For the text-containing cell, return its midpoint in (x, y) coordinate format. 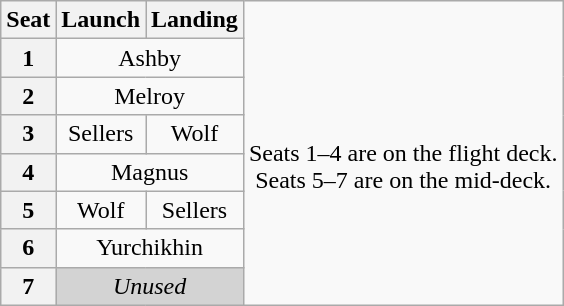
4 (28, 172)
Yurchikhin (150, 248)
Landing (195, 20)
Seat (28, 20)
2 (28, 96)
Magnus (150, 172)
1 (28, 58)
Ashby (150, 58)
5 (28, 210)
3 (28, 134)
Unused (150, 286)
Melroy (150, 96)
7 (28, 286)
Seats 1–4 are on the flight deck.Seats 5–7 are on the mid-deck. (403, 153)
Launch (101, 20)
6 (28, 248)
